Output the [X, Y] coordinate of the center of the cell containing the given text.  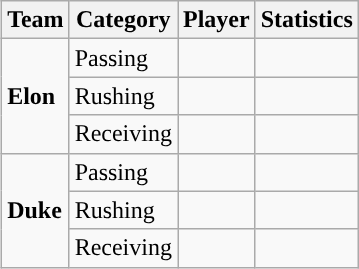
Elon [36, 96]
Duke [36, 210]
Team [36, 20]
Statistics [306, 20]
Category [123, 20]
Player [217, 20]
